Identify which cell holds the provided text, then report its (x, y) central coordinate. 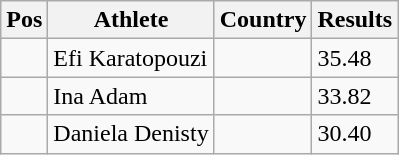
Ina Adam (131, 96)
33.82 (355, 96)
35.48 (355, 58)
Efi Karatopouzi (131, 58)
Country (263, 20)
Athlete (131, 20)
Daniela Denisty (131, 134)
Results (355, 20)
30.40 (355, 134)
Pos (24, 20)
